Capture the cell that displays the provided text and extract its (X, Y) central coordinate. 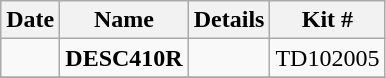
Kit # (328, 20)
Details (229, 20)
TD102005 (328, 58)
Date (30, 20)
DESC410R (124, 58)
Name (124, 20)
